Capture the cell that displays the provided text and extract its [x, y] central coordinate. 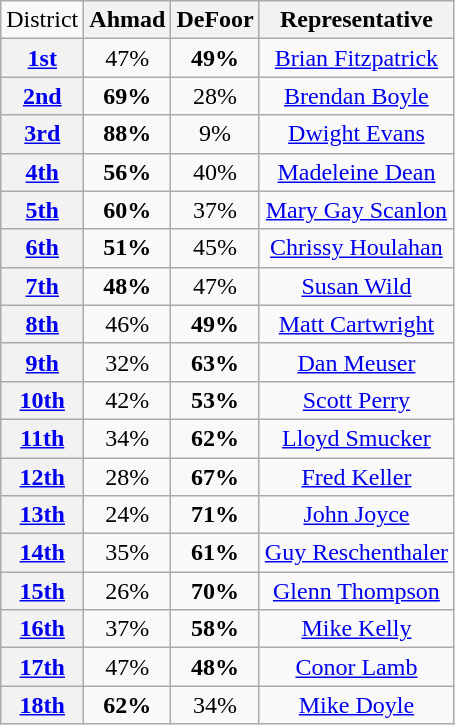
3rd [42, 134]
45% [215, 248]
56% [128, 172]
9th [42, 362]
46% [128, 324]
26% [128, 591]
60% [128, 210]
15th [42, 591]
2nd [42, 96]
63% [215, 362]
58% [215, 629]
Glenn Thompson [356, 591]
Conor Lamb [356, 667]
Lloyd Smucker [356, 438]
Dwight Evans [356, 134]
Ahmad [128, 20]
40% [215, 172]
69% [128, 96]
67% [215, 477]
Guy Reschenthaler [356, 553]
18th [42, 705]
DeFoor [215, 20]
88% [128, 134]
Mary Gay Scanlon [356, 210]
13th [42, 515]
Susan Wild [356, 286]
6th [42, 248]
Mike Kelly [356, 629]
16th [42, 629]
24% [128, 515]
53% [215, 400]
Chrissy Houlahan [356, 248]
42% [128, 400]
John Joyce [356, 515]
11th [42, 438]
Dan Meuser [356, 362]
51% [128, 248]
Brian Fitzpatrick [356, 58]
Mike Doyle [356, 705]
4th [42, 172]
Brendan Boyle [356, 96]
8th [42, 324]
35% [128, 553]
32% [128, 362]
71% [215, 515]
61% [215, 553]
Scott Perry [356, 400]
1st [42, 58]
Fred Keller [356, 477]
Representative [356, 20]
14th [42, 553]
12th [42, 477]
10th [42, 400]
Matt Cartwright [356, 324]
9% [215, 134]
7th [42, 286]
70% [215, 591]
Madeleine Dean [356, 172]
17th [42, 667]
5th [42, 210]
District [42, 20]
